Output the [X, Y] coordinate of the center of the cell containing the given text.  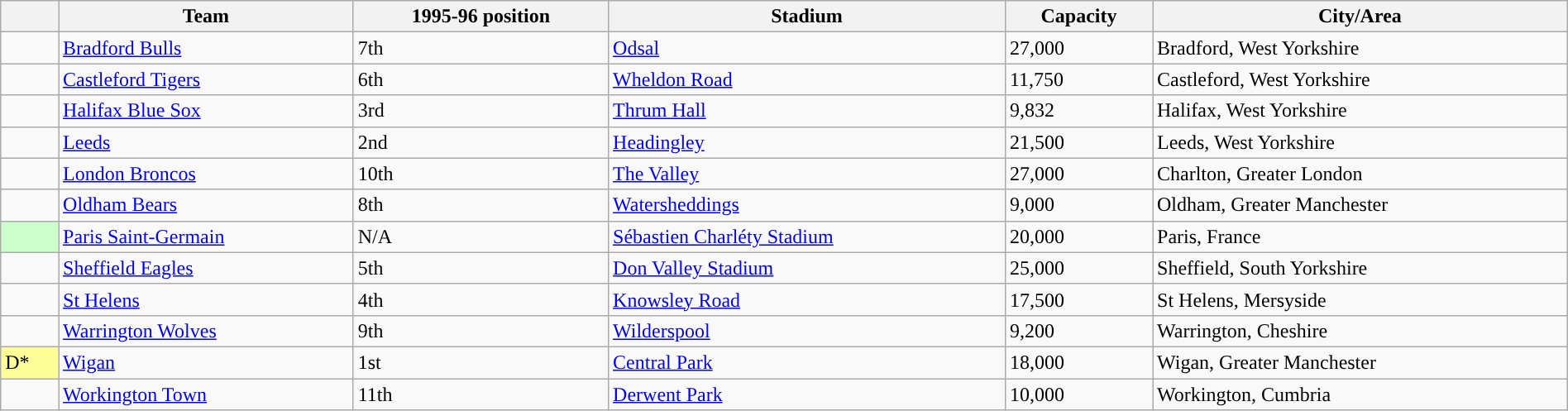
6th [480, 79]
St Helens, Mersyside [1360, 299]
1st [480, 362]
Wilderspool [807, 331]
Bradford, West Yorkshire [1360, 48]
Oldham, Greater Manchester [1360, 205]
Sheffield, South Yorkshire [1360, 268]
St Helens [207, 299]
Odsal [807, 48]
Thrum Hall [807, 111]
9,000 [1078, 205]
10,000 [1078, 394]
Workington, Cumbria [1360, 394]
Wigan [207, 362]
Charlton, Greater London [1360, 174]
Bradford Bulls [207, 48]
Warrington, Cheshire [1360, 331]
Team [207, 17]
Halifax, West Yorkshire [1360, 111]
25,000 [1078, 268]
Sébastien Charléty Stadium [807, 237]
2nd [480, 142]
5th [480, 268]
Warrington Wolves [207, 331]
20,000 [1078, 237]
City/Area [1360, 17]
8th [480, 205]
Watersheddings [807, 205]
Central Park [807, 362]
Wheldon Road [807, 79]
Leeds [207, 142]
11th [480, 394]
Knowsley Road [807, 299]
Paris Saint-Germain [207, 237]
11,750 [1078, 79]
Wigan, Greater Manchester [1360, 362]
D* [30, 362]
Stadium [807, 17]
Derwent Park [807, 394]
Workington Town [207, 394]
4th [480, 299]
9th [480, 331]
The Valley [807, 174]
Don Valley Stadium [807, 268]
7th [480, 48]
Oldham Bears [207, 205]
9,832 [1078, 111]
Castleford, West Yorkshire [1360, 79]
N/A [480, 237]
17,500 [1078, 299]
21,500 [1078, 142]
Castleford Tigers [207, 79]
London Broncos [207, 174]
Paris, France [1360, 237]
10th [480, 174]
9,200 [1078, 331]
3rd [480, 111]
Halifax Blue Sox [207, 111]
Capacity [1078, 17]
Headingley [807, 142]
1995-96 position [480, 17]
18,000 [1078, 362]
Sheffield Eagles [207, 268]
Leeds, West Yorkshire [1360, 142]
